Scan for the cell matching the given text and deliver its (x, y) coordinate at center. 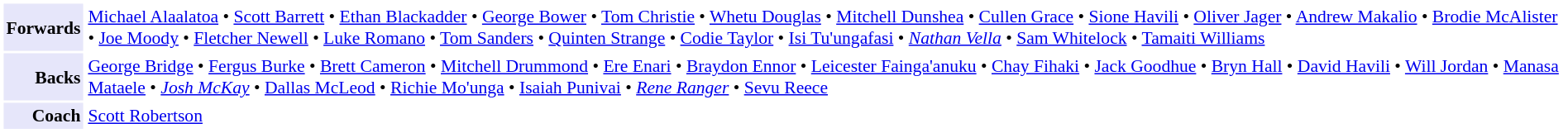
Forwards (43, 26)
Scott Robertson (825, 116)
Coach (43, 116)
Backs (43, 76)
